Detect which cell encompasses the target text, then output its (X, Y) center coordinate. 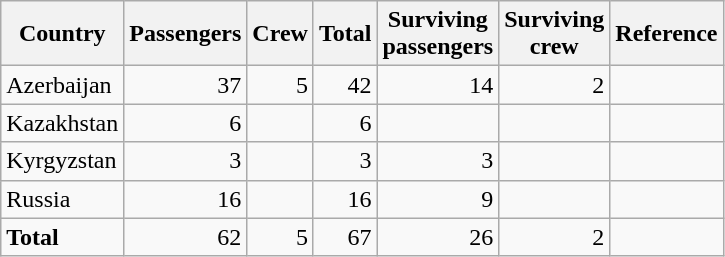
Azerbaijan (62, 85)
62 (186, 237)
67 (345, 237)
37 (186, 85)
26 (438, 237)
9 (438, 199)
14 (438, 85)
Kazakhstan (62, 123)
Passengers (186, 34)
Russia (62, 199)
Survivingpassengers (438, 34)
Reference (666, 34)
Crew (280, 34)
Kyrgyzstan (62, 161)
Survivingcrew (554, 34)
Country (62, 34)
42 (345, 85)
